Pinpoint the cell where the given text exists, returning its (X, Y) midpoint coordinate. 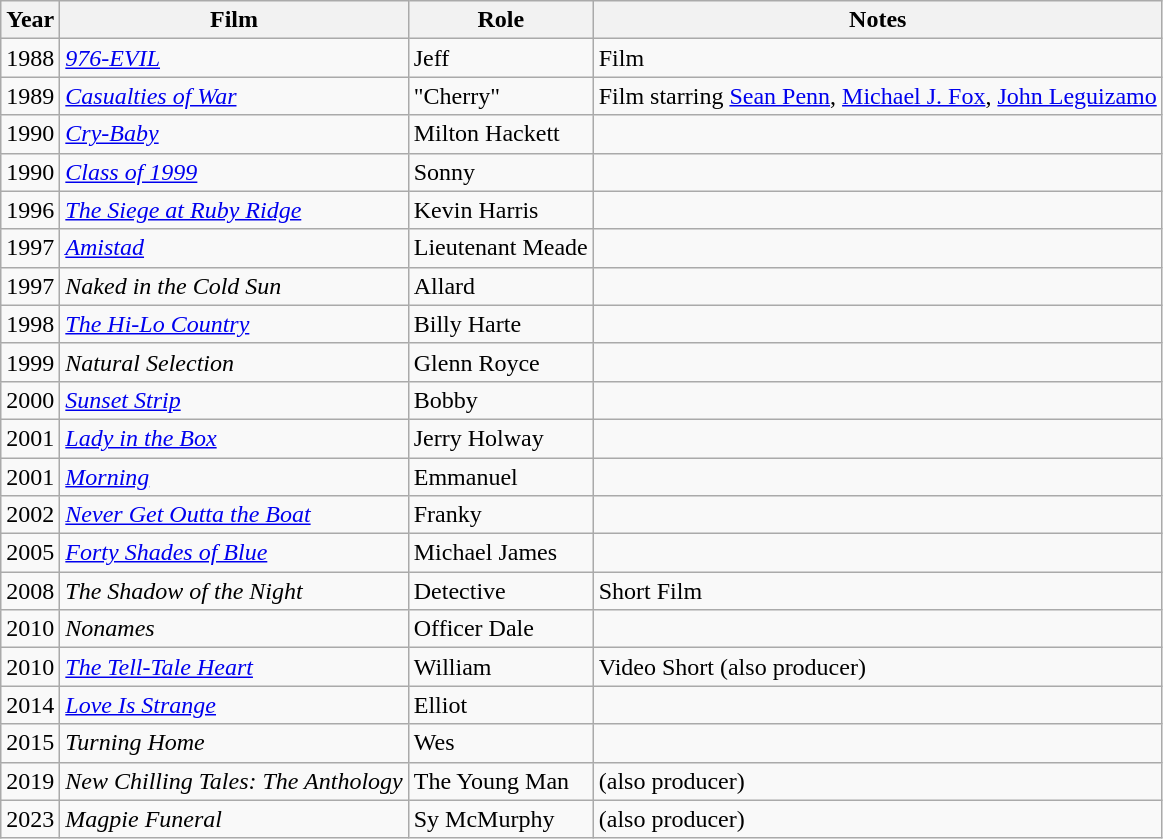
Franky (500, 515)
1989 (30, 96)
Morning (234, 477)
1988 (30, 58)
1998 (30, 324)
Never Get Outta the Boat (234, 515)
Emmanuel (500, 477)
Turning Home (234, 743)
Jeff (500, 58)
Short Film (878, 591)
1999 (30, 362)
Bobby (500, 400)
Amistad (234, 248)
Sy McMurphy (500, 819)
The Tell-Tale Heart (234, 667)
Lady in the Box (234, 438)
Michael James (500, 553)
Magpie Funeral (234, 819)
2015 (30, 743)
Glenn Royce (500, 362)
Detective (500, 591)
Wes (500, 743)
Love Is Strange (234, 705)
Notes (878, 20)
Lieutenant Meade (500, 248)
Sonny (500, 172)
2002 (30, 515)
The Shadow of the Night (234, 591)
Officer Dale (500, 629)
1996 (30, 210)
976-EVIL (234, 58)
The Hi-Lo Country (234, 324)
Naked in the Cold Sun (234, 286)
Video Short (also producer) (878, 667)
Forty Shades of Blue (234, 553)
Kevin Harris (500, 210)
Elliot (500, 705)
2008 (30, 591)
Cry-Baby (234, 134)
Milton Hackett (500, 134)
New Chilling Tales: The Anthology (234, 781)
William (500, 667)
2019 (30, 781)
Allard (500, 286)
The Young Man (500, 781)
Nonames (234, 629)
Natural Selection (234, 362)
"Cherry" (500, 96)
Film starring Sean Penn, Michael J. Fox, John Leguizamo (878, 96)
2005 (30, 553)
Billy Harte (500, 324)
The Siege at Ruby Ridge (234, 210)
2014 (30, 705)
Sunset Strip (234, 400)
Year (30, 20)
Jerry Holway (500, 438)
2000 (30, 400)
2023 (30, 819)
Casualties of War (234, 96)
Class of 1999 (234, 172)
Role (500, 20)
